Return the [X, Y] coordinate for the center point of the cell that contains the specified text.  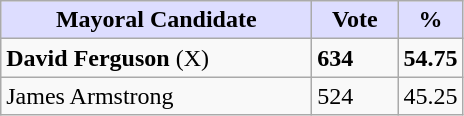
Mayoral Candidate [156, 20]
45.25 [430, 96]
% [430, 20]
Vote [355, 20]
634 [355, 58]
524 [355, 96]
54.75 [430, 58]
James Armstrong [156, 96]
David Ferguson (X) [156, 58]
